Pinpoint the cell where the given text exists, returning its [X, Y] midpoint coordinate. 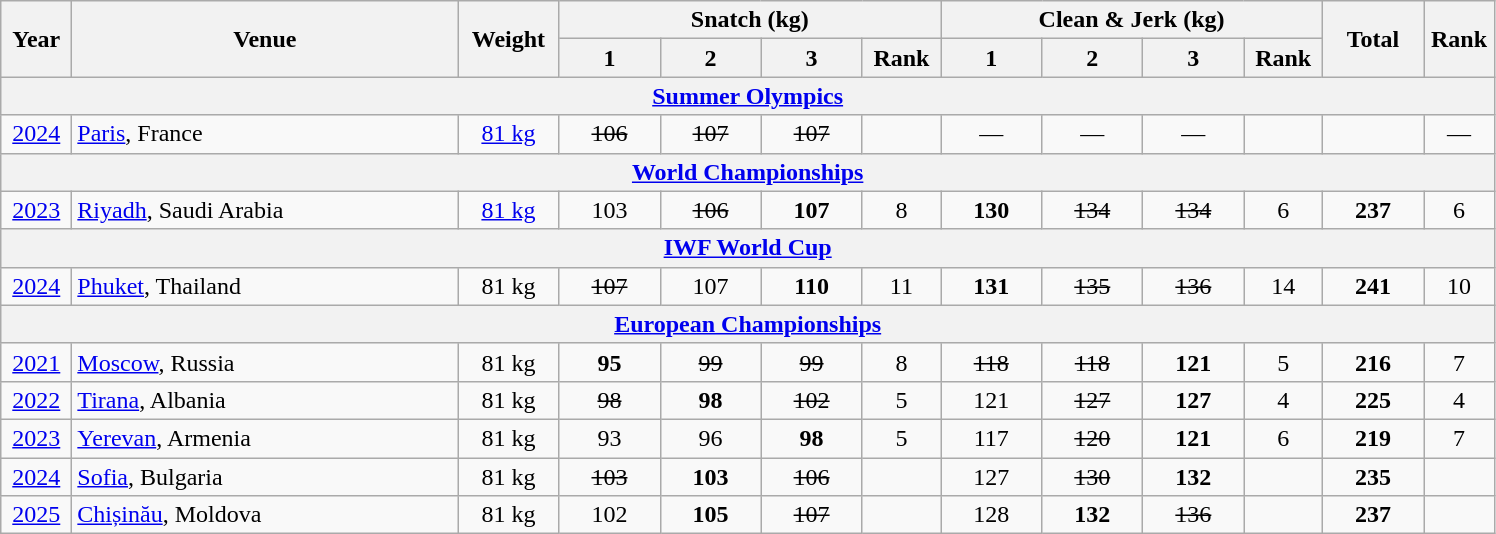
131 [992, 286]
IWF World Cup [748, 248]
Venue [265, 39]
Summer Olympics [748, 96]
105 [710, 515]
Paris, France [265, 134]
Tirana, Albania [265, 400]
Clean & Jerk (kg) [1132, 20]
2021 [36, 362]
Sofia, Bulgaria [265, 477]
128 [992, 515]
96 [710, 438]
95 [610, 362]
216 [1372, 362]
117 [992, 438]
11 [902, 286]
10 [1460, 286]
135 [1092, 286]
Year [36, 39]
Riyadh, Saudi Arabia [265, 210]
Yerevan, Armenia [265, 438]
Snatch (kg) [750, 20]
World Championships [748, 172]
110 [812, 286]
2025 [36, 515]
Chișinău, Moldova [265, 515]
2022 [36, 400]
235 [1372, 477]
Total [1372, 39]
European Championships [748, 324]
93 [610, 438]
Moscow, Russia [265, 362]
14 [1284, 286]
241 [1372, 286]
Weight [508, 39]
219 [1372, 438]
225 [1372, 400]
120 [1092, 438]
Phuket, Thailand [265, 286]
